Detect which cell encompasses the target text, then output its [x, y] center coordinate. 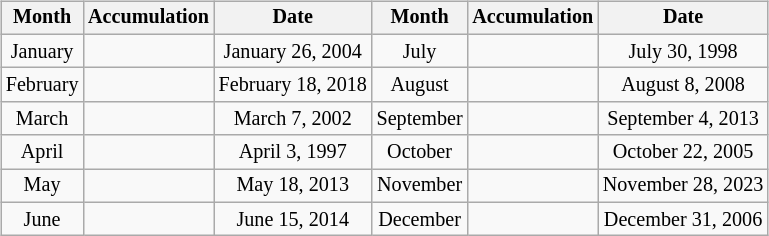
March 7, 2002 [293, 119]
October [420, 152]
March [42, 119]
July 30, 1998 [683, 51]
September 4, 2013 [683, 119]
December [420, 219]
April 3, 1997 [293, 152]
April [42, 152]
January [42, 51]
February [42, 85]
May 18, 2013 [293, 186]
January 26, 2004 [293, 51]
June [42, 219]
May [42, 186]
February 18, 2018 [293, 85]
November 28, 2023 [683, 186]
October 22, 2005 [683, 152]
November [420, 186]
August 8, 2008 [683, 85]
July [420, 51]
August [420, 85]
June 15, 2014 [293, 219]
September [420, 119]
December 31, 2006 [683, 219]
